Output the (x, y) coordinate of the center of the cell containing the given text.  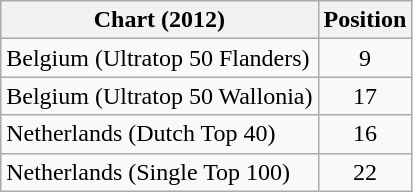
17 (365, 96)
Chart (2012) (160, 20)
9 (365, 58)
Netherlands (Dutch Top 40) (160, 134)
16 (365, 134)
Position (365, 20)
Netherlands (Single Top 100) (160, 172)
Belgium (Ultratop 50 Wallonia) (160, 96)
Belgium (Ultratop 50 Flanders) (160, 58)
22 (365, 172)
